Capture the cell that displays the provided text and extract its (x, y) central coordinate. 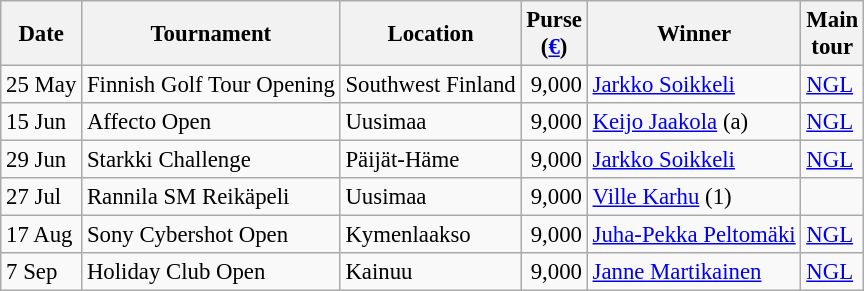
Affecto Open (212, 122)
15 Jun (42, 122)
Winner (694, 34)
Location (430, 34)
Päijät-Häme (430, 160)
Ville Karhu (1) (694, 197)
Southwest Finland (430, 85)
25 May (42, 85)
Tournament (212, 34)
Rannila SM Reikäpeli (212, 197)
Sony Cybershot Open (212, 235)
Keijo Jaakola (a) (694, 122)
27 Jul (42, 197)
Maintour (832, 34)
Starkki Challenge (212, 160)
17 Aug (42, 235)
29 Jun (42, 160)
Juha-Pekka Peltomäki (694, 235)
Date (42, 34)
Purse(€) (554, 34)
Finnish Golf Tour Opening (212, 85)
Kymenlaakso (430, 235)
